Scan for the cell matching the given text and deliver its [X, Y] coordinate at center. 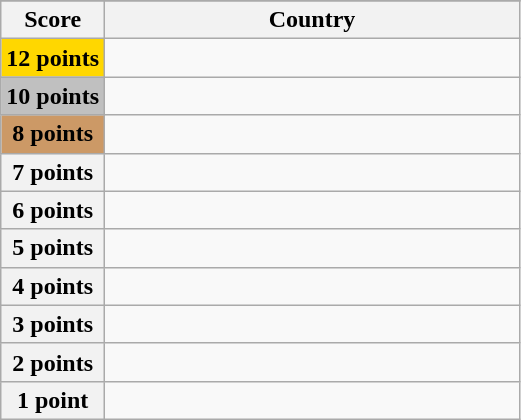
6 points [53, 210]
12 points [53, 58]
8 points [53, 134]
2 points [53, 362]
Score [53, 20]
7 points [53, 172]
5 points [53, 248]
10 points [53, 96]
Country [312, 20]
4 points [53, 286]
3 points [53, 324]
1 point [53, 400]
